Scan for the cell matching the given text and deliver its (X, Y) coordinate at center. 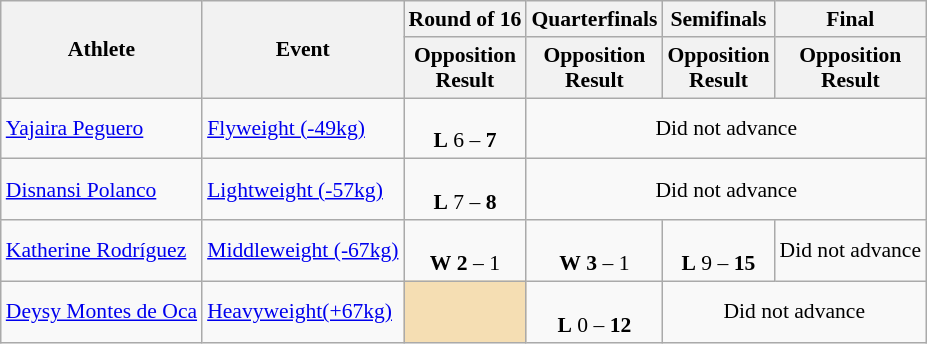
Disnansi Polanco (102, 190)
Quarterfinals (594, 19)
Heavyweight(+67kg) (302, 312)
L 7 – 8 (466, 190)
Deysy Montes de Oca (102, 312)
L 0 – 12 (594, 312)
Katherine Rodríguez (102, 250)
Middleweight (-67kg) (302, 250)
Flyweight (-49kg) (302, 128)
L 9 – 15 (718, 250)
Event (302, 50)
Athlete (102, 50)
Lightweight (-57kg) (302, 190)
W 3 – 1 (594, 250)
Round of 16 (466, 19)
Semifinals (718, 19)
W 2 – 1 (466, 250)
Final (851, 19)
L 6 – 7 (466, 128)
Yajaira Peguero (102, 128)
